Find where the given text appears and provide that cell's center as (x, y) coordinate. 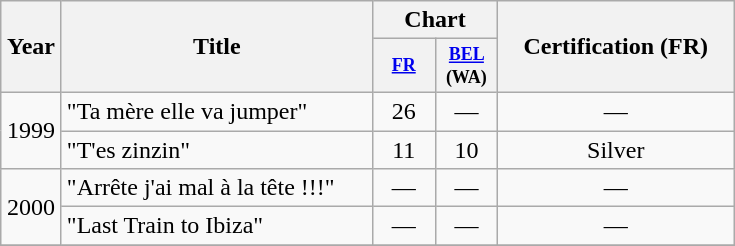
"Arrête j'ai mal à la tête !!!" (216, 188)
"T'es zinzin" (216, 150)
FR (404, 66)
Title (216, 47)
BEL (WA) (466, 66)
"Ta mère elle va jumper" (216, 111)
Certification (FR) (616, 47)
2000 (32, 207)
1999 (32, 130)
Silver (616, 150)
10 (466, 150)
Chart (434, 20)
26 (404, 111)
Year (32, 47)
"Last Train to Ibiza" (216, 226)
11 (404, 150)
